Locate the cell with the specified text and output its [x, y] center coordinate. 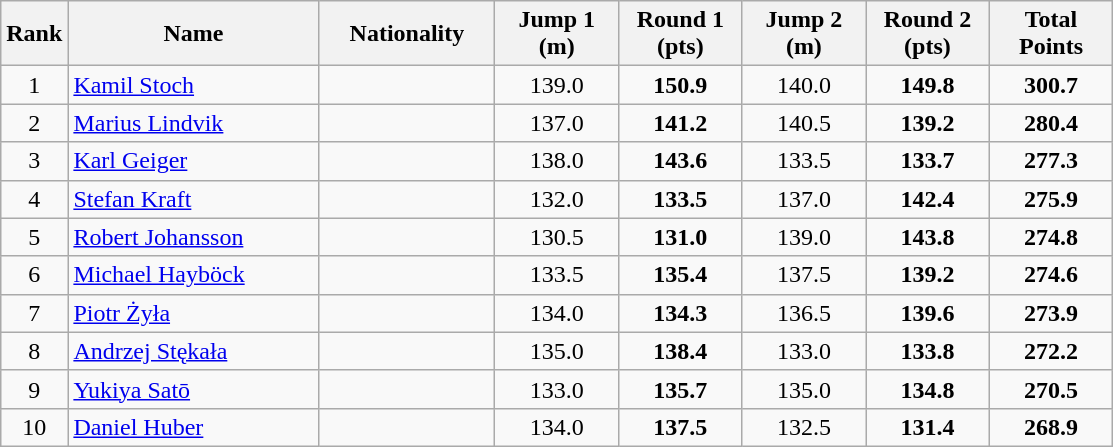
141.2 [681, 123]
2 [34, 123]
131.4 [928, 427]
Round 2 (pts) [928, 34]
300.7 [1051, 85]
5 [34, 237]
9 [34, 389]
268.9 [1051, 427]
Jump 2 (m) [804, 34]
133.7 [928, 161]
132.0 [557, 199]
Yukiya Satō [194, 389]
143.8 [928, 237]
138.0 [557, 161]
274.6 [1051, 275]
Daniel Huber [194, 427]
130.5 [557, 237]
Michael Hayböck [194, 275]
3 [34, 161]
142.4 [928, 199]
8 [34, 351]
Name [194, 34]
131.0 [681, 237]
277.3 [1051, 161]
Jump 1 (m) [557, 34]
Karl Geiger [194, 161]
149.8 [928, 85]
7 [34, 313]
270.5 [1051, 389]
274.8 [1051, 237]
6 [34, 275]
150.9 [681, 85]
140.5 [804, 123]
275.9 [1051, 199]
Round 1 (pts) [681, 34]
134.3 [681, 313]
Piotr Żyła [194, 313]
135.4 [681, 275]
Andrzej Stękała [194, 351]
136.5 [804, 313]
10 [34, 427]
272.2 [1051, 351]
Total Points [1051, 34]
Rank [34, 34]
133.8 [928, 351]
139.6 [928, 313]
143.6 [681, 161]
Kamil Stoch [194, 85]
138.4 [681, 351]
Marius Lindvik [194, 123]
132.5 [804, 427]
1 [34, 85]
134.8 [928, 389]
Stefan Kraft [194, 199]
Nationality [407, 34]
273.9 [1051, 313]
Robert Johansson [194, 237]
280.4 [1051, 123]
135.7 [681, 389]
140.0 [804, 85]
4 [34, 199]
